Return (x, y) of the center of cell containing provided text 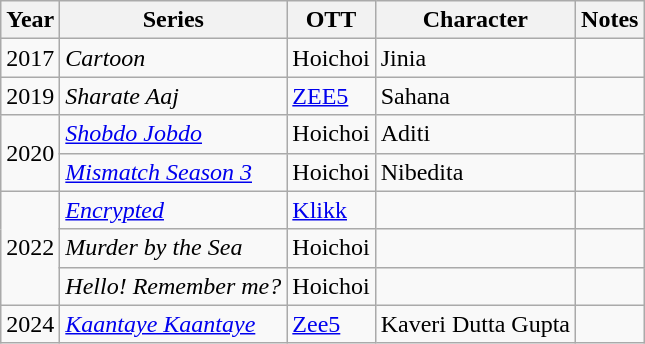
Jinia (475, 58)
Murder by the Sea (174, 248)
Series (174, 20)
2024 (30, 324)
Kaantaye Kaantaye (174, 324)
2020 (30, 153)
Sharate Aaj (174, 96)
Cartoon (174, 58)
Aditi (475, 134)
2022 (30, 248)
Character (475, 20)
Zee5 (331, 324)
Shobdo Jobdo (174, 134)
Hello! Remember me? (174, 286)
Notes (610, 20)
2019 (30, 96)
ZEE5 (331, 96)
Kaveri Dutta Gupta (475, 324)
Mismatch Season 3 (174, 172)
Klikk (331, 210)
Encrypted (174, 210)
Sahana (475, 96)
Year (30, 20)
OTT (331, 20)
Nibedita (475, 172)
2017 (30, 58)
